Capture the cell that displays the provided text and extract its [X, Y] central coordinate. 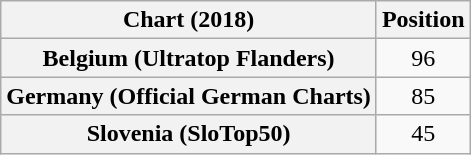
Germany (Official German Charts) [189, 96]
Slovenia (SloTop50) [189, 134]
Belgium (Ultratop Flanders) [189, 58]
85 [423, 96]
96 [423, 58]
Chart (2018) [189, 20]
Position [423, 20]
45 [423, 134]
